Extract the [X, Y] coordinate from the center of the cell holding the provided text.  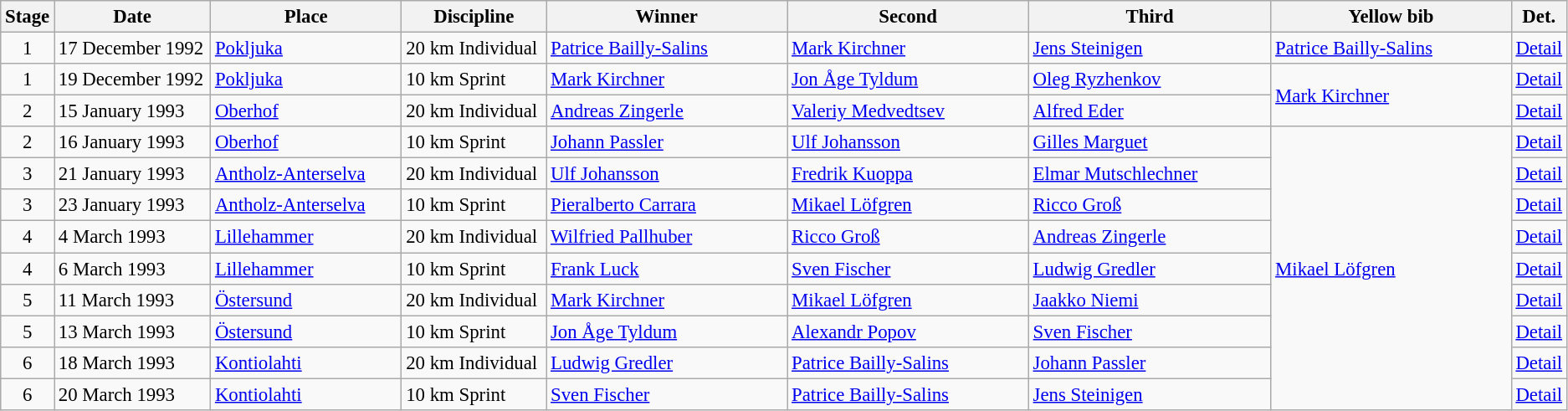
Frank Luck [667, 269]
Stage [28, 17]
20 March 1993 [132, 394]
Elmar Mutschlechner [1150, 174]
Date [132, 17]
Valeriy Medvedtsev [909, 111]
11 March 1993 [132, 300]
17 December 1992 [132, 49]
Discipline [474, 17]
Oleg Ryzhenkov [1150, 80]
13 March 1993 [132, 331]
4 March 1993 [132, 237]
Fredrik Kuoppa [909, 174]
15 January 1993 [132, 111]
Pieralberto Carrara [667, 205]
23 January 1993 [132, 205]
Yellow bib [1391, 17]
Gilles Marguet [1150, 142]
Winner [667, 17]
Alexandr Popov [909, 331]
Jaakko Niemi [1150, 300]
Wilfried Pallhuber [667, 237]
6 March 1993 [132, 269]
21 January 1993 [132, 174]
Alfred Eder [1150, 111]
Third [1150, 17]
Second [909, 17]
Det. [1539, 17]
19 December 1992 [132, 80]
18 March 1993 [132, 362]
Place [306, 17]
16 January 1993 [132, 142]
